Find where the given text appears and provide that cell's center as (x, y) coordinate. 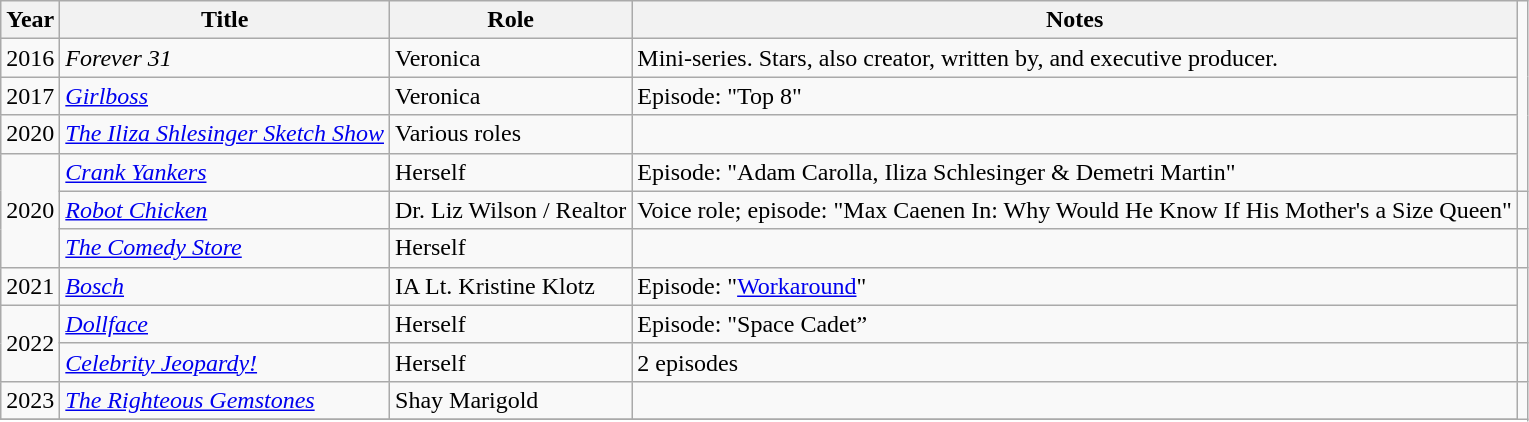
The Righteous Gemstones (225, 400)
Forever 31 (225, 58)
Girlboss (225, 96)
The Comedy Store (225, 248)
Bosch (225, 286)
IA Lt. Kristine Klotz (511, 286)
Episode: "Space Cadet” (1075, 324)
Celebrity Jeopardy! (225, 362)
2017 (30, 96)
Crank Yankers (225, 172)
Notes (1075, 20)
2022 (30, 343)
2016 (30, 58)
Voice role; episode: "Max Caenen In: Why Would He Know If His Mother's a Size Queen" (1075, 210)
Role (511, 20)
Various roles (511, 134)
Mini-series. Stars, also creator, written by, and executive producer. (1075, 58)
Year (30, 20)
Episode: "Top 8" (1075, 96)
Title (225, 20)
Dr. Liz Wilson / Realtor (511, 210)
The Iliza Shlesinger Sketch Show (225, 134)
Dollface (225, 324)
Episode: "Workaround" (1075, 286)
Robot Chicken (225, 210)
Episode: "Adam Carolla, Iliza Schlesinger & Demetri Martin" (1075, 172)
Shay Marigold (511, 400)
2021 (30, 286)
2023 (30, 400)
2 episodes (1075, 362)
